Pinpoint the cell where the given text exists, returning its [x, y] midpoint coordinate. 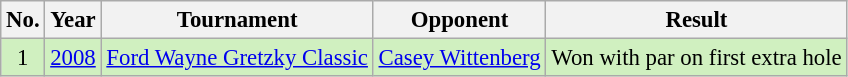
Casey Wittenberg [460, 58]
Year [73, 20]
Opponent [460, 20]
Result [696, 20]
Ford Wayne Gretzky Classic [237, 58]
Won with par on first extra hole [696, 58]
1 [23, 58]
2008 [73, 58]
Tournament [237, 20]
No. [23, 20]
